Return (X, Y) of the center of cell containing provided text 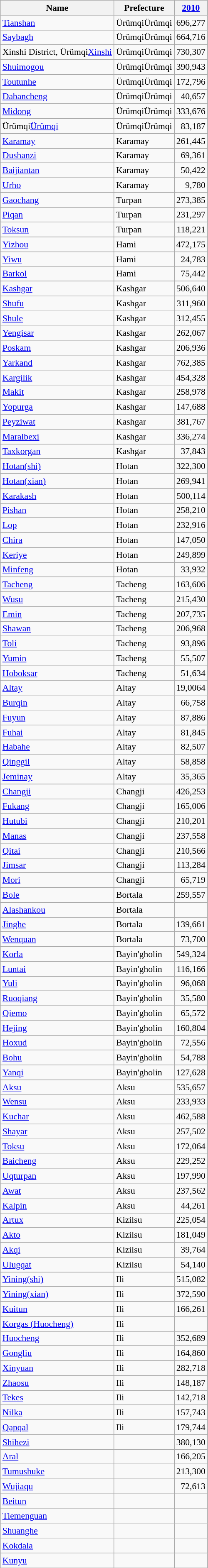
Kargilik (57, 378)
206,936 (191, 348)
181,049 (191, 1235)
Toksun (57, 230)
322,300 (191, 466)
58,858 (191, 762)
147,050 (191, 540)
231,297 (191, 215)
Zhaosu (57, 1383)
Pishan (57, 510)
Luntai (57, 969)
Tekes (57, 1398)
9,780 (191, 186)
Lop (57, 525)
Wujiaqu (57, 1487)
73,700 (191, 940)
65,719 (191, 880)
81,845 (191, 733)
Hutubi (57, 821)
44,261 (191, 1206)
Fukang (57, 806)
Dushanzi (57, 156)
Xinyuan (57, 1368)
Saybagh (57, 37)
225,054 (191, 1220)
210,566 (191, 851)
Akqi (57, 1250)
Karakash (57, 496)
Shule (57, 318)
69,361 (191, 156)
Yanqi (57, 1072)
160,804 (191, 1028)
336,274 (191, 437)
762,385 (191, 363)
Huocheng (57, 1338)
262,067 (191, 333)
472,175 (191, 244)
Hotan(shi) (57, 466)
37,843 (191, 452)
Shihezi (57, 1442)
Yarkand (57, 363)
Shawan (57, 629)
Kuitun (57, 1309)
148,187 (191, 1383)
164,860 (191, 1353)
19,0064 (191, 688)
381,767 (191, 422)
72,613 (191, 1487)
206,968 (191, 629)
Jinghe (57, 925)
142,718 (191, 1398)
Yining(xian) (57, 1294)
35,365 (191, 777)
Keriye (57, 555)
Wensu (57, 1102)
Aral (57, 1457)
163,606 (191, 585)
333,676 (191, 112)
Bole (57, 895)
232,916 (191, 525)
Korgas (Huocheng) (57, 1324)
506,640 (191, 289)
172,796 (191, 82)
Fuhai (57, 733)
166,261 (191, 1309)
237,562 (191, 1191)
35,580 (191, 999)
Gongliu (57, 1353)
93,896 (191, 644)
116,166 (191, 969)
Qiemo (57, 1014)
664,716 (191, 37)
Akto (57, 1235)
Tianshan (57, 23)
Urho (57, 186)
157,743 (191, 1413)
39,764 (191, 1250)
730,307 (191, 52)
Name (57, 8)
229,252 (191, 1161)
72,556 (191, 1043)
Manas (57, 836)
215,430 (191, 599)
Toksu (57, 1146)
Shayar (57, 1132)
233,933 (191, 1102)
426,253 (191, 791)
Emin (57, 614)
257,502 (191, 1132)
Hoxud (57, 1043)
Wusu (57, 599)
Yiwu (57, 259)
87,886 (191, 718)
Gaochang (57, 200)
390,943 (191, 67)
213,300 (191, 1472)
Hejing (57, 1028)
Habahe (57, 747)
462,588 (191, 1117)
139,661 (191, 925)
147,688 (191, 407)
Hotan(xian) (57, 481)
372,590 (191, 1294)
Minfeng (57, 570)
282,718 (191, 1368)
Yumin (57, 659)
172,064 (191, 1146)
Poskam (57, 348)
Qinggil (57, 762)
Taxkorgan (57, 452)
Chira (57, 540)
33,932 (191, 570)
40,657 (191, 97)
54,788 (191, 1058)
Mori (57, 880)
54,140 (191, 1265)
535,657 (191, 1087)
Tumushuke (57, 1472)
Kalpin (57, 1206)
96,068 (191, 984)
Dabancheng (57, 97)
549,324 (191, 954)
127,628 (191, 1072)
Jeminay (57, 777)
55,507 (191, 659)
2010 (191, 8)
237,558 (191, 836)
Wenquan (57, 940)
454,328 (191, 378)
696,277 (191, 23)
Shufu (57, 304)
197,990 (191, 1176)
Jimsar (57, 865)
Maralbexi (57, 437)
118,221 (191, 230)
65,572 (191, 1014)
311,960 (191, 304)
179,744 (191, 1427)
515,082 (191, 1280)
Ulugqat (57, 1265)
Awat (57, 1191)
82,507 (191, 747)
Barkol (57, 274)
352,689 (191, 1338)
Bohu (57, 1058)
Uqturpan (57, 1176)
Kokdala (57, 1546)
Kuchar (57, 1117)
Midong (57, 112)
51,634 (191, 673)
113,284 (191, 865)
Peyziwat (57, 422)
Alashankou (57, 910)
261,445 (191, 141)
249,899 (191, 555)
Xinshi District, ÜrümqiXinshi (57, 52)
Yizhou (57, 244)
Burqin (57, 703)
83,187 (191, 126)
Yopurga (57, 407)
Hoboksar (57, 673)
Toli (57, 644)
258,210 (191, 510)
Tiemenguan (57, 1516)
Shuimogou (57, 67)
Shuanghe (57, 1531)
Prefecture (144, 8)
165,006 (191, 806)
Fuyun (57, 718)
207,735 (191, 614)
210,201 (191, 821)
Qapqal (57, 1427)
Toutunhe (57, 82)
273,385 (191, 200)
Piqan (57, 215)
50,422 (191, 171)
Yengisar (57, 333)
Yining(shi) (57, 1280)
Yuli (57, 984)
Beitun (57, 1501)
Baijiantan (57, 171)
Qitai (57, 851)
24,783 (191, 259)
Makit (57, 392)
500,114 (191, 496)
Nilka (57, 1413)
75,442 (191, 274)
258,978 (191, 392)
Kunyu (57, 1561)
Korla (57, 954)
259,557 (191, 895)
380,130 (191, 1442)
312,455 (191, 318)
166,205 (191, 1457)
Artux (57, 1220)
66,758 (191, 703)
Baicheng (57, 1161)
Ruoqiang (57, 999)
269,941 (191, 481)
